Detect which cell encompasses the target text, then output its (x, y) center coordinate. 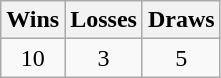
Draws (181, 20)
5 (181, 58)
3 (104, 58)
Losses (104, 20)
Wins (33, 20)
10 (33, 58)
